Extract the (x, y) coordinate from the center of the cell holding the provided text.  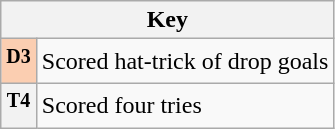
Scored four tries (185, 106)
D3 (19, 62)
T4 (19, 106)
Key (168, 20)
Scored hat-trick of drop goals (185, 62)
